Determine the [X, Y] coordinate at the center of the cell enclosing the given text.  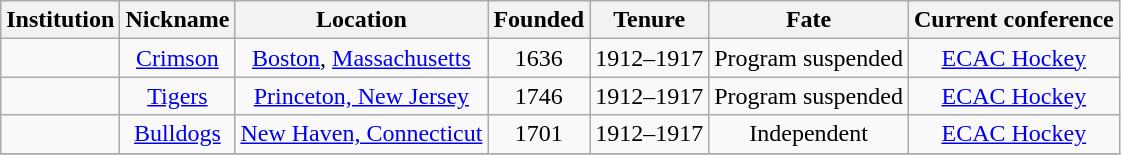
Location [362, 20]
1746 [539, 96]
Boston, Massachusetts [362, 58]
1636 [539, 58]
Founded [539, 20]
Bulldogs [178, 134]
New Haven, Connecticut [362, 134]
Current conference [1014, 20]
1701 [539, 134]
Institution [60, 20]
Fate [809, 20]
Tigers [178, 96]
Crimson [178, 58]
Independent [809, 134]
Princeton, New Jersey [362, 96]
Tenure [650, 20]
Nickname [178, 20]
